Identify which cell holds the provided text, then report its (X, Y) central coordinate. 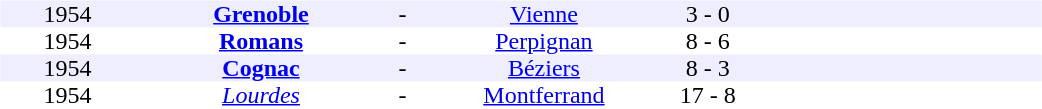
Lourdes (260, 96)
Béziers (544, 68)
8 - 3 (708, 68)
Perpignan (544, 42)
3 - 0 (708, 14)
Romans (260, 42)
Cognac (260, 68)
Grenoble (260, 14)
Vienne (544, 14)
Montferrand (544, 96)
17 - 8 (708, 96)
8 - 6 (708, 42)
